Pinpoint the cell where the given text exists, returning its (X, Y) midpoint coordinate. 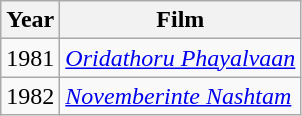
Year (30, 20)
Novemberinte Nashtam (180, 96)
1981 (30, 58)
Film (180, 20)
1982 (30, 96)
Oridathoru Phayalvaan (180, 58)
